Detect which cell encompasses the target text, then output its [X, Y] center coordinate. 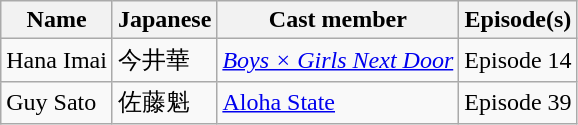
Episode 14 [518, 60]
Guy Sato [57, 102]
Cast member [338, 20]
Hana Imai [57, 60]
Aloha State [338, 102]
Episode 39 [518, 102]
佐藤魁 [164, 102]
Episode(s) [518, 20]
Boys × Girls Next Door [338, 60]
Japanese [164, 20]
今井華 [164, 60]
Name [57, 20]
